Output the (X, Y) coordinate of the center of the cell containing the given text.  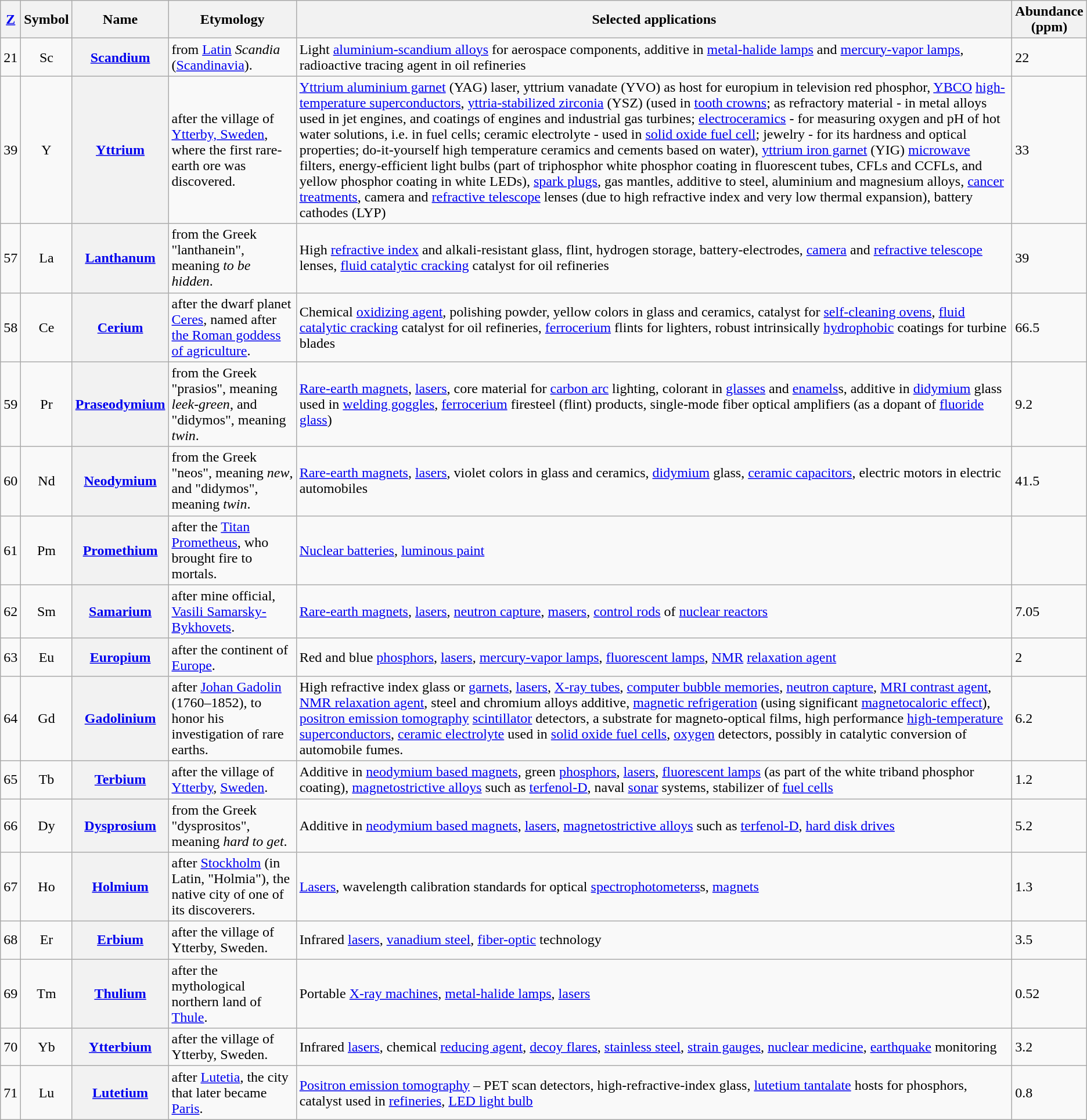
Etymology (232, 20)
from Latin Scandia (Scandinavia). (232, 57)
62 (10, 611)
1.2 (1049, 779)
Lutetium (120, 1093)
Yttrium (120, 150)
Erbium (120, 941)
after the dwarf planet Ceres, named after the Roman goddess of agriculture. (232, 327)
Abundance(ppm) (1049, 20)
Name (120, 20)
Gd (46, 718)
Nuclear batteries, luminous paint (654, 550)
from the Greek "lanthanein", meaning to be hidden. (232, 258)
5.2 (1049, 826)
69 (10, 994)
Pm (46, 550)
Cerium (120, 327)
Ytterbium (120, 1047)
59 (10, 404)
Symbol (46, 20)
Pr (46, 404)
1.3 (1049, 887)
Europium (120, 657)
Gadolinium (120, 718)
Promethium (120, 550)
57 (10, 258)
Sc (46, 57)
Rare-earth magnets, lasers, violet colors in glass and ceramics, didymium glass, ceramic capacitors, electric motors in electric automobiles (654, 481)
71 (10, 1093)
after Stockholm (in Latin, "Holmia"), the native city of one of its discoverers. (232, 887)
7.05 (1049, 611)
Lanthanum (120, 258)
63 (10, 657)
Ce (46, 327)
Tm (46, 994)
68 (10, 941)
3.5 (1049, 941)
Samarium (120, 611)
41.5 (1049, 481)
3.2 (1049, 1047)
from the Greek "prasios", meaning leek-green, and "didymos", meaning twin. (232, 404)
Nd (46, 481)
after the continent of Europe. (232, 657)
after Lutetia, the city that later became Paris. (232, 1093)
Sm (46, 611)
Er (46, 941)
33 (1049, 150)
21 (10, 57)
0.8 (1049, 1093)
after the village of Ytterby, Sweden, where the first rare-earth ore was discovered. (232, 150)
Y (46, 150)
Neodymium (120, 481)
La (46, 258)
after mine official, Vasili Samarsky-Bykhovets. (232, 611)
Portable X-ray machines, metal-halide lamps, lasers (654, 994)
67 (10, 887)
64 (10, 718)
Infrared lasers, chemical reducing agent, decoy flares, stainless steel, strain gauges, nuclear medicine, earthquake monitoring (654, 1047)
2 (1049, 657)
Ho (46, 887)
Dy (46, 826)
Z (10, 20)
Praseodymium (120, 404)
Yb (46, 1047)
Lu (46, 1093)
from the Greek "dysprositos", meaning hard to get. (232, 826)
65 (10, 779)
9.2 (1049, 404)
61 (10, 550)
0.52 (1049, 994)
Rare-earth magnets, lasers, neutron capture, masers, control rods of nuclear reactors (654, 611)
Thulium (120, 994)
Holmium (120, 887)
Additive in neodymium based magnets, lasers, magnetostrictive alloys such as terfenol-D, hard disk drives (654, 826)
Eu (46, 657)
Dysprosium (120, 826)
Infrared lasers, vanadium steel, fiber-optic technology (654, 941)
Red and blue phosphors, lasers, mercury-vapor lamps, fluorescent lamps, NMR relaxation agent (654, 657)
Scandium (120, 57)
Terbium (120, 779)
after the Titan Prometheus, who brought fire to mortals. (232, 550)
Lasers, wavelength calibration standards for optical spectrophotometerss, magnets (654, 887)
70 (10, 1047)
from the Greek "neos", meaning new, and "didymos", meaning twin. (232, 481)
66 (10, 826)
66.5 (1049, 327)
6.2 (1049, 718)
58 (10, 327)
after Johan Gadolin (1760–1852), to honor his investigation of rare earths. (232, 718)
22 (1049, 57)
60 (10, 481)
Selected applications (654, 20)
after the mythological northern land of Thule. (232, 994)
Tb (46, 779)
